For the text-containing cell, return its midpoint in [x, y] coordinate format. 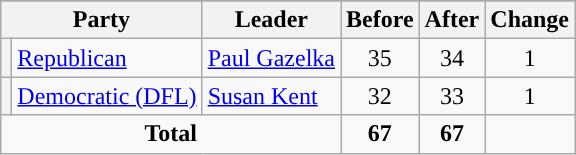
Republican [107, 58]
After [452, 20]
Party [102, 20]
34 [452, 58]
33 [452, 96]
Susan Kent [271, 96]
32 [380, 96]
Total [171, 134]
Leader [271, 20]
Democratic (DFL) [107, 96]
Before [380, 20]
Change [530, 20]
Paul Gazelka [271, 58]
35 [380, 58]
